Determine the [x, y] coordinate at the center of the cell enclosing the given text.  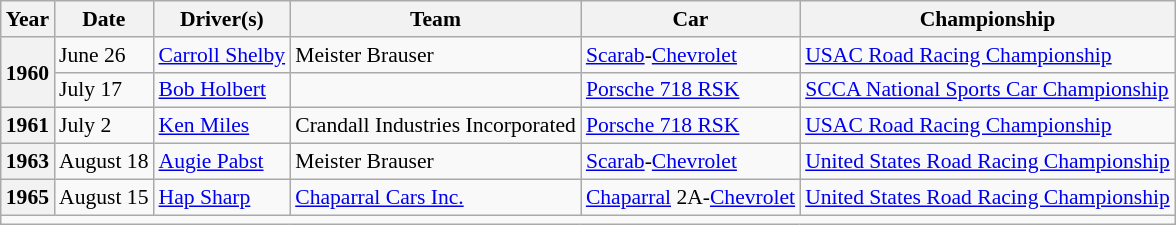
Hap Sharp [222, 197]
SCCA National Sports Car Championship [988, 90]
Car [690, 19]
Ken Miles [222, 126]
Team [436, 19]
1963 [28, 162]
July 2 [104, 126]
Crandall Industries Incorporated [436, 126]
Augie Pabst [222, 162]
July 17 [104, 90]
Bob Holbert [222, 90]
Championship [988, 19]
Driver(s) [222, 19]
1960 [28, 72]
Carroll Shelby [222, 55]
1965 [28, 197]
June 26 [104, 55]
Chaparral Cars Inc. [436, 197]
Chaparral 2A-Chevrolet [690, 197]
August 18 [104, 162]
Year [28, 19]
1961 [28, 126]
August 15 [104, 197]
Date [104, 19]
